Detect which cell encompasses the target text, then output its (X, Y) center coordinate. 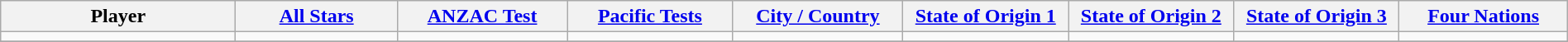
Player (118, 16)
State of Origin 1 (986, 16)
Pacific Tests (650, 16)
Four Nations (1484, 16)
State of Origin 3 (1317, 16)
State of Origin 2 (1151, 16)
City / Country (818, 16)
ANZAC Test (483, 16)
All Stars (317, 16)
